From the cell containing the given text, extract its center point as [x, y] coordinate. 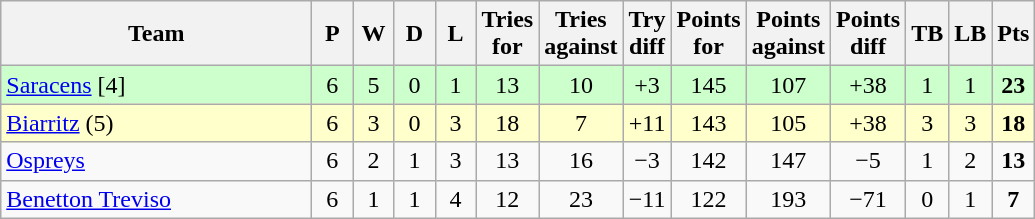
W [374, 34]
−5 [868, 161]
Points against [788, 34]
Tries against [581, 34]
122 [708, 199]
LB [970, 34]
107 [788, 85]
Points diff [868, 34]
Benetton Treviso [156, 199]
193 [788, 199]
10 [581, 85]
5 [374, 85]
147 [788, 161]
−11 [647, 199]
145 [708, 85]
Pts [1014, 34]
Try diff [647, 34]
Saracens [4] [156, 85]
−3 [647, 161]
+3 [647, 85]
L [456, 34]
143 [708, 123]
142 [708, 161]
−71 [868, 199]
TB [928, 34]
Tries for [508, 34]
105 [788, 123]
4 [456, 199]
+11 [647, 123]
Points for [708, 34]
P [332, 34]
12 [508, 199]
Team [156, 34]
Ospreys [156, 161]
D [414, 34]
Biarritz (5) [156, 123]
16 [581, 161]
